Identify which cell holds the provided text, then report its [x, y] central coordinate. 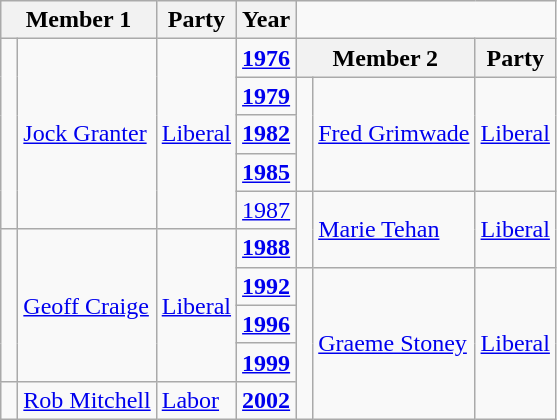
2002 [266, 400]
1985 [266, 172]
Labor [196, 400]
Jock Granter [87, 134]
1996 [266, 324]
Fred Grimwade [394, 134]
1976 [266, 58]
1979 [266, 96]
Year [266, 20]
1988 [266, 248]
Marie Tehan [394, 229]
Rob Mitchell [87, 400]
1992 [266, 286]
Graeme Stoney [394, 343]
1987 [266, 210]
1982 [266, 134]
Member 2 [386, 58]
1999 [266, 362]
Geoff Craige [87, 305]
Member 1 [78, 20]
